Determine the (x, y) coordinate at the center of the cell enclosing the given text.  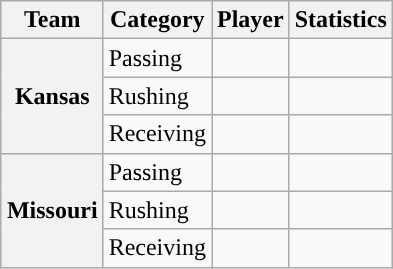
Statistics (340, 20)
Category (157, 20)
Player (251, 20)
Missouri (52, 210)
Team (52, 20)
Kansas (52, 96)
